Return (X, Y) of the center of cell containing provided text 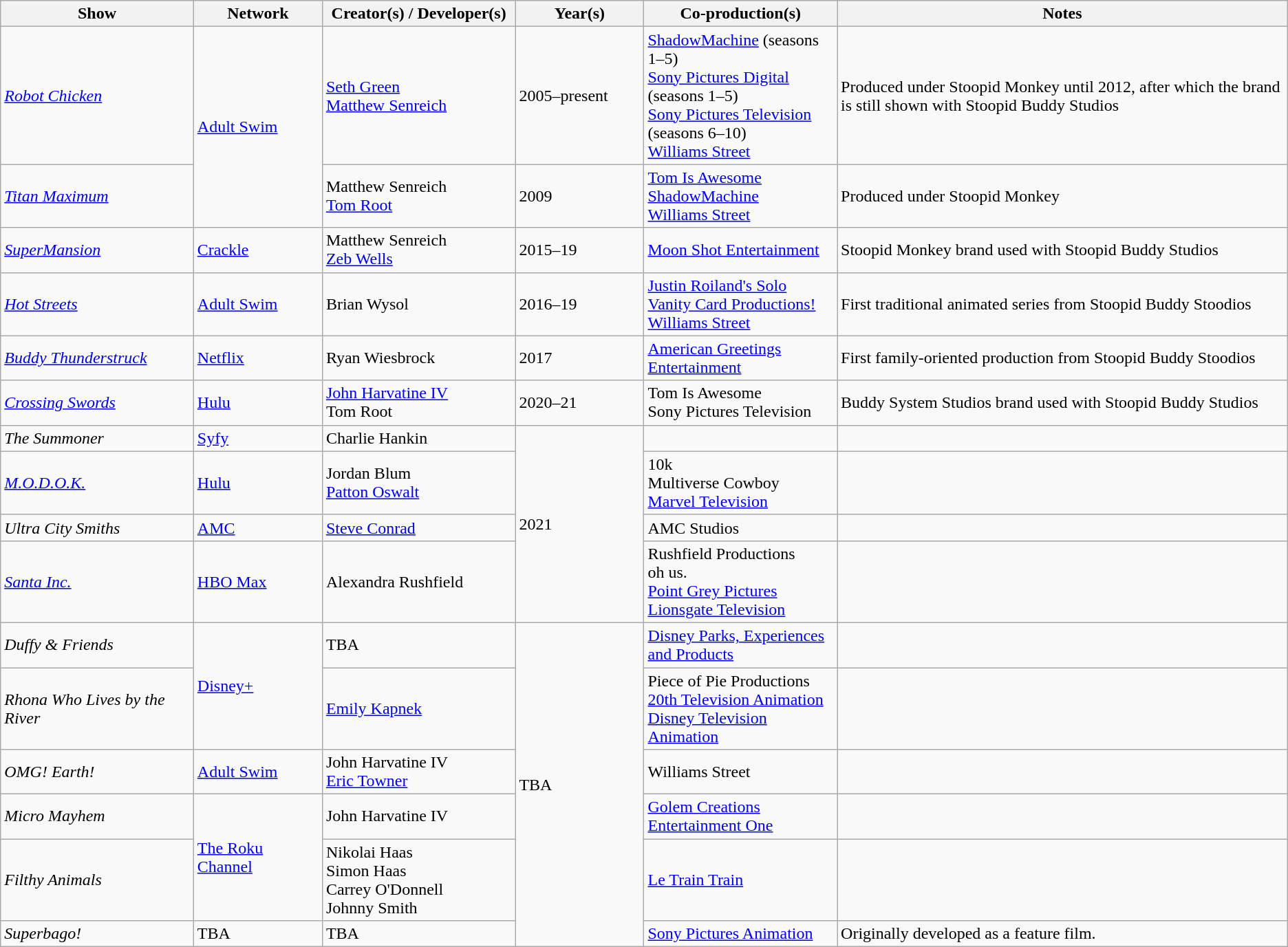
Brian Wysol (418, 304)
Duffy & Friends (98, 645)
Alexandra Rushfield (418, 582)
Steve Conrad (418, 527)
Co-production(s) (740, 14)
Ryan Wiesbrock (418, 358)
Matthew SenreichZeb Wells (418, 250)
AMC Studios (740, 527)
Buddy System Studios brand used with Stoopid Buddy Studios (1062, 403)
Rhona Who Lives by the River (98, 708)
The Roku Channel (257, 858)
Micro Mayhem (98, 817)
M.O.D.O.K. (98, 483)
Titan Maximum (98, 196)
Williams Street (740, 772)
HBO Max (257, 582)
Tom Is AwesomeSony Pictures Television (740, 403)
Produced under Stoopid Monkey (1062, 196)
Santa Inc. (98, 582)
Sony Pictures Animation (740, 934)
2009 (579, 196)
Produced under Stoopid Monkey until 2012, after which the brand is still shown with Stoopid Buddy Studios (1062, 96)
Charlie Hankin (418, 438)
Hot Streets (98, 304)
Jordan BlumPatton Oswalt (418, 483)
American Greetings Entertainment (740, 358)
Show (98, 14)
2021 (579, 524)
Moon Shot Entertainment (740, 250)
Disney+ (257, 686)
Year(s) (579, 14)
First family-oriented production from Stoopid Buddy Stoodios (1062, 358)
2017 (579, 358)
Robot Chicken (98, 96)
Crackle (257, 250)
Disney Parks, Experiences and Products (740, 645)
Netflix (257, 358)
2015–19 (579, 250)
2020–21 (579, 403)
Seth GreenMatthew Senreich (418, 96)
Golem CreationsEntertainment One (740, 817)
AMC (257, 527)
Stoopid Monkey brand used with Stoopid Buddy Studios (1062, 250)
Le Train Train (740, 880)
Nikolai HaasSimon HaasCarrey O'DonnellJohnny Smith (418, 880)
Tom Is AwesomeShadowMachineWilliams Street (740, 196)
First traditional animated series from Stoopid Buddy Stoodios (1062, 304)
The Summoner (98, 438)
Piece of Pie Productions20th Television AnimationDisney Television Animation (740, 708)
Creator(s) / Developer(s) (418, 14)
ShadowMachine (seasons 1–5)Sony Pictures Digital (seasons 1–5)Sony Pictures Television (seasons 6–10)Williams Street (740, 96)
Notes (1062, 14)
John Harvatine IVTom Root (418, 403)
Justin Roiland's Solo Vanity Card Productions!Williams Street (740, 304)
SuperMansion (98, 250)
Network (257, 14)
Superbago! (98, 934)
Emily Kapnek (418, 708)
10kMultiverse CowboyMarvel Television (740, 483)
Buddy Thunderstruck (98, 358)
2005–present (579, 96)
Ultra City Smiths (98, 527)
OMG! Earth! (98, 772)
Originally developed as a feature film. (1062, 934)
Crossing Swords (98, 403)
Matthew SenreichTom Root (418, 196)
Filthy Animals (98, 880)
John Harvatine IV (418, 817)
Syfy (257, 438)
2016–19 (579, 304)
Rushfield Productionsoh us.Point Grey PicturesLionsgate Television (740, 582)
John Harvatine IVEric Towner (418, 772)
